Search for the cell housing the specified text and yield its (X, Y) center coordinate. 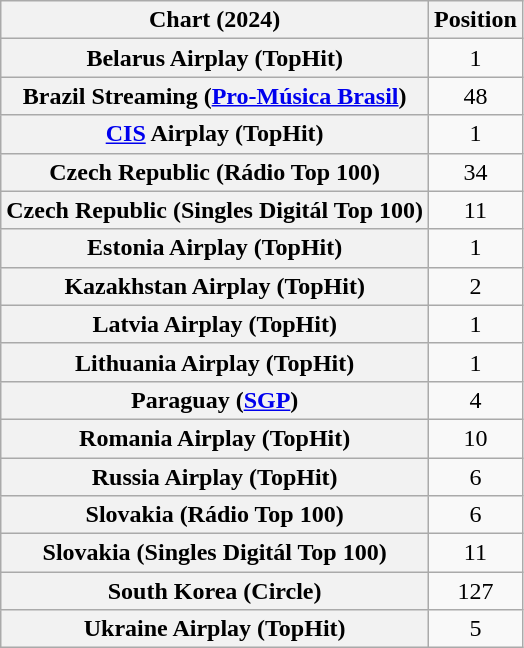
Russia Airplay (TopHit) (215, 477)
Czech Republic (Singles Digitál Top 100) (215, 210)
Kazakhstan Airplay (TopHit) (215, 286)
Paraguay (SGP) (215, 400)
Estonia Airplay (TopHit) (215, 248)
34 (476, 172)
4 (476, 400)
Chart (2024) (215, 20)
Brazil Streaming (Pro-Música Brasil) (215, 96)
Lithuania Airplay (TopHit) (215, 362)
5 (476, 629)
Latvia Airplay (TopHit) (215, 324)
Romania Airplay (TopHit) (215, 438)
10 (476, 438)
Slovakia (Singles Digitál Top 100) (215, 553)
Belarus Airplay (TopHit) (215, 58)
Czech Republic (Rádio Top 100) (215, 172)
Position (476, 20)
48 (476, 96)
South Korea (Circle) (215, 591)
CIS Airplay (TopHit) (215, 134)
Slovakia (Rádio Top 100) (215, 515)
127 (476, 591)
2 (476, 286)
Ukraine Airplay (TopHit) (215, 629)
